Detect which cell encompasses the target text, then output its [x, y] center coordinate. 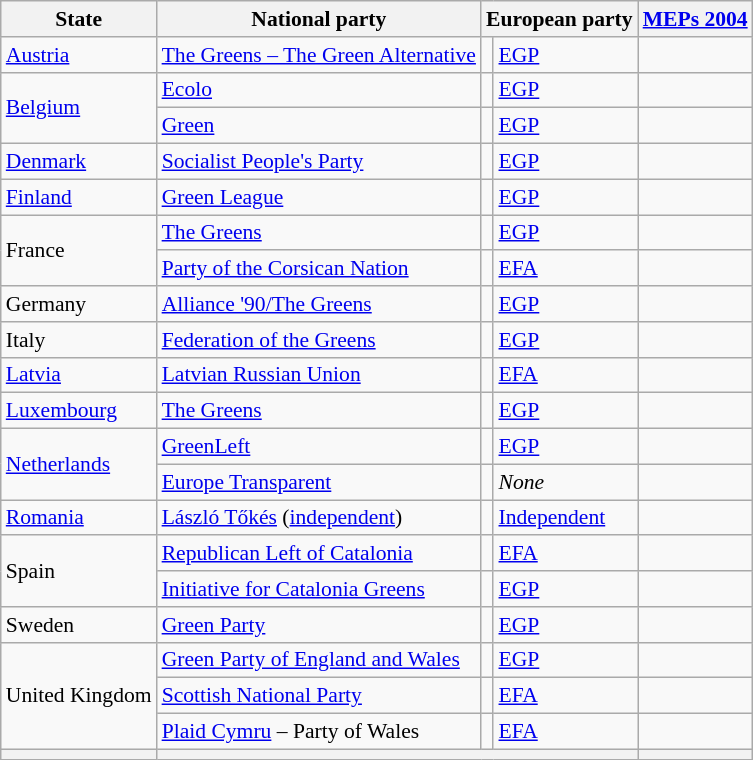
European party [560, 19]
Scottish National Party [319, 696]
Independent [565, 518]
None [565, 482]
Germany [79, 304]
Latvia [79, 375]
Finland [79, 197]
Austria [79, 55]
Initiative for Catalonia Greens [319, 589]
Party of the Corsican Nation [319, 269]
United Kingdom [79, 696]
Romania [79, 518]
Socialist People's Party [319, 162]
Green Party [319, 625]
GreenLeft [319, 447]
Plaid Cymru – Party of Wales [319, 732]
Green Party of England and Wales [319, 660]
Ecolo [319, 90]
Federation of the Greens [319, 340]
MEPs 2004 [696, 19]
Spain [79, 572]
State [79, 19]
The Greens – The Green Alternative [319, 55]
Netherlands [79, 464]
France [79, 250]
Italy [79, 340]
Europe Transparent [319, 482]
László Tőkés (independent) [319, 518]
Denmark [79, 162]
Alliance '90/The Greens [319, 304]
Belgium [79, 108]
Latvian Russian Union [319, 375]
Luxembourg [79, 411]
National party [319, 19]
Green [319, 126]
Republican Left of Catalonia [319, 554]
Green League [319, 197]
Sweden [79, 625]
